Detect which cell encompasses the target text, then output its (X, Y) center coordinate. 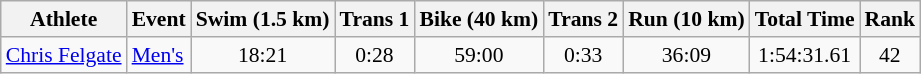
Trans 2 (583, 19)
Men's (159, 55)
Trans 1 (375, 19)
Total Time (805, 19)
1:54:31.61 (805, 55)
Run (10 km) (686, 19)
36:09 (686, 55)
0:33 (583, 55)
Event (159, 19)
Athlete (64, 19)
59:00 (478, 55)
Bike (40 km) (478, 19)
Chris Felgate (64, 55)
Swim (1.5 km) (263, 19)
0:28 (375, 55)
Rank (890, 19)
18:21 (263, 55)
42 (890, 55)
